Find where the given text appears and provide that cell's center as [X, Y] coordinate. 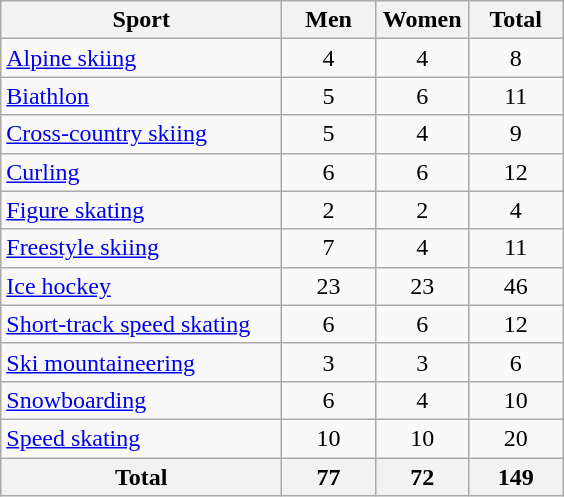
Biathlon [142, 96]
149 [516, 477]
Snowboarding [142, 400]
7 [329, 248]
Speed skating [142, 438]
Sport [142, 20]
Women [422, 20]
Short-track speed skating [142, 324]
Men [329, 20]
Figure skating [142, 210]
20 [516, 438]
77 [329, 477]
Alpine skiing [142, 58]
72 [422, 477]
46 [516, 286]
Freestyle skiing [142, 248]
Ice hockey [142, 286]
8 [516, 58]
Ski mountaineering [142, 362]
9 [516, 134]
Cross-country skiing [142, 134]
Curling [142, 172]
